Return the (x, y) coordinate for the center point of the cell that contains the specified text.  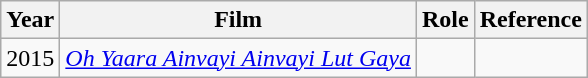
2015 (30, 58)
Film (238, 20)
Role (445, 20)
Year (30, 20)
Oh Yaara Ainvayi Ainvayi Lut Gaya (238, 58)
Reference (530, 20)
